Return (x, y) of the center of cell containing provided text 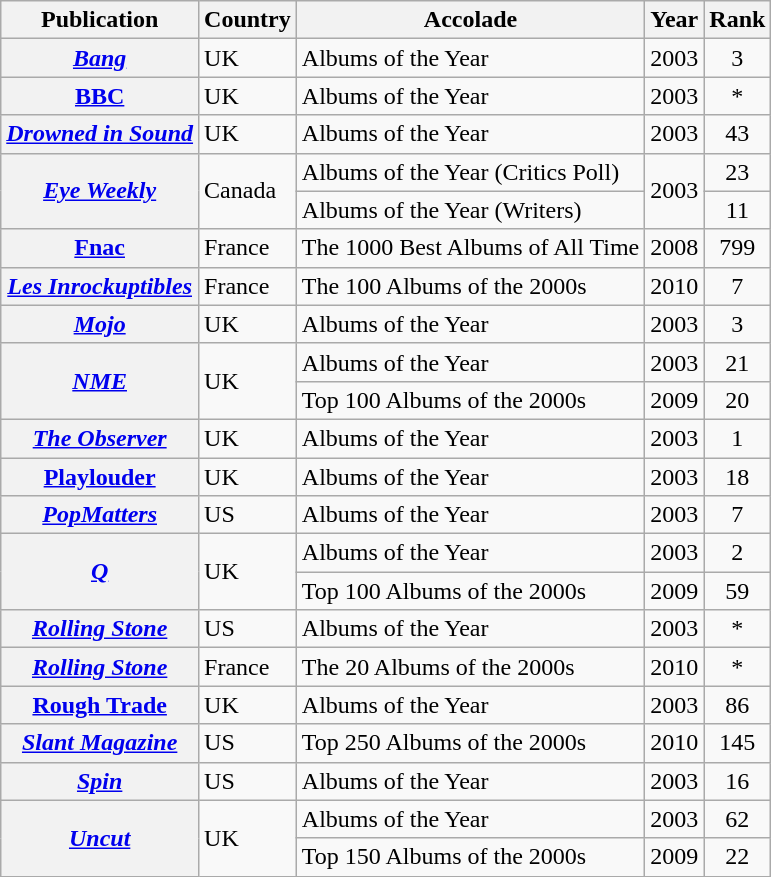
Year (674, 20)
Drowned in Sound (100, 134)
Playlouder (100, 477)
The 100 Albums of the 2000s (470, 286)
22 (738, 857)
Mojo (100, 324)
Q (100, 572)
Top 250 Albums of the 2000s (470, 743)
18 (738, 477)
799 (738, 248)
BBC (100, 96)
PopMatters (100, 515)
Bang (100, 58)
Albums of the Year (Critics Poll) (470, 172)
21 (738, 362)
The 1000 Best Albums of All Time (470, 248)
The 20 Albums of the 2000s (470, 667)
Uncut (100, 838)
43 (738, 134)
11 (738, 210)
145 (738, 743)
Country (248, 20)
Albums of the Year (Writers) (470, 210)
The Observer (100, 438)
2008 (674, 248)
Spin (100, 781)
Fnac (100, 248)
62 (738, 819)
16 (738, 781)
2 (738, 553)
Publication (100, 20)
86 (738, 705)
Eye Weekly (100, 191)
1 (738, 438)
Slant Magazine (100, 743)
NME (100, 381)
Rank (738, 20)
20 (738, 400)
Accolade (470, 20)
23 (738, 172)
Top 150 Albums of the 2000s (470, 857)
Canada (248, 191)
Les Inrockuptibles (100, 286)
59 (738, 591)
Rough Trade (100, 705)
